Detect which cell encompasses the target text, then output its (X, Y) center coordinate. 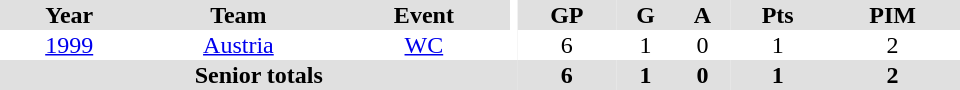
PIM (892, 15)
Year (69, 15)
A (702, 15)
Event (424, 15)
Senior totals (259, 75)
G (646, 15)
Team (238, 15)
1999 (69, 45)
Pts (778, 15)
WC (424, 45)
Austria (238, 45)
GP (568, 15)
